From the cell containing the given text, extract its center point as [X, Y] coordinate. 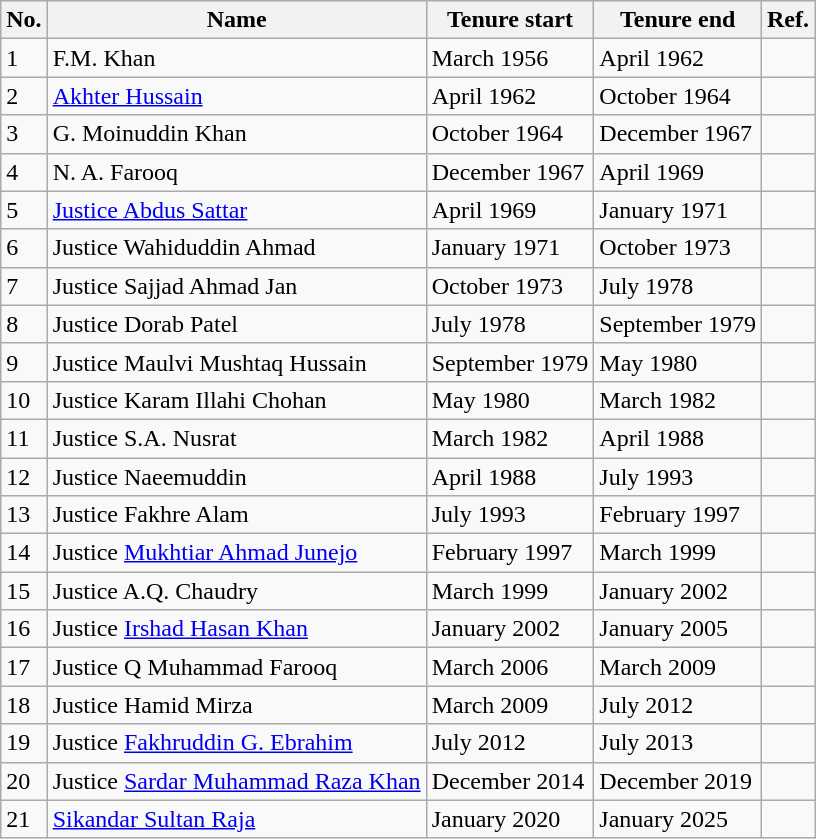
March 2006 [510, 667]
Justice S.A. Nusrat [236, 438]
Akhter Hussain [236, 96]
18 [24, 705]
G. Moinuddin Khan [236, 134]
14 [24, 553]
5 [24, 210]
1 [24, 58]
7 [24, 286]
4 [24, 172]
8 [24, 324]
Justice Karam Illahi Chohan [236, 400]
Justice Mukhtiar Ahmad Junejo [236, 553]
Justice Maulvi Mushtaq Hussain [236, 362]
Justice Naeemuddin [236, 477]
3 [24, 134]
6 [24, 248]
January 2005 [678, 629]
17 [24, 667]
Justice Dorab Patel [236, 324]
10 [24, 400]
21 [24, 819]
Justice Hamid Mirza [236, 705]
Sikandar Sultan Raja [236, 819]
Justice Q Muhammad Farooq [236, 667]
N. A. Farooq [236, 172]
Justice Sajjad Ahmad Jan [236, 286]
No. [24, 20]
13 [24, 515]
Justice Sardar Muhammad Raza Khan [236, 781]
Justice Fakhruddin G. Ebrahim [236, 743]
2 [24, 96]
Ref. [788, 20]
Name [236, 20]
15 [24, 591]
Justice Wahiduddin Ahmad [236, 248]
Justice Abdus Sattar [236, 210]
Justice Fakhre Alam [236, 515]
9 [24, 362]
16 [24, 629]
March 1956 [510, 58]
11 [24, 438]
Tenure start [510, 20]
July 2013 [678, 743]
19 [24, 743]
December 2019 [678, 781]
12 [24, 477]
F.M. Khan [236, 58]
Justice A.Q. Chaudry [236, 591]
20 [24, 781]
December 2014 [510, 781]
Justice Irshad Hasan Khan [236, 629]
January 2025 [678, 819]
January 2020 [510, 819]
Tenure end [678, 20]
